Locate the cell with the specified text and output its (x, y) center coordinate. 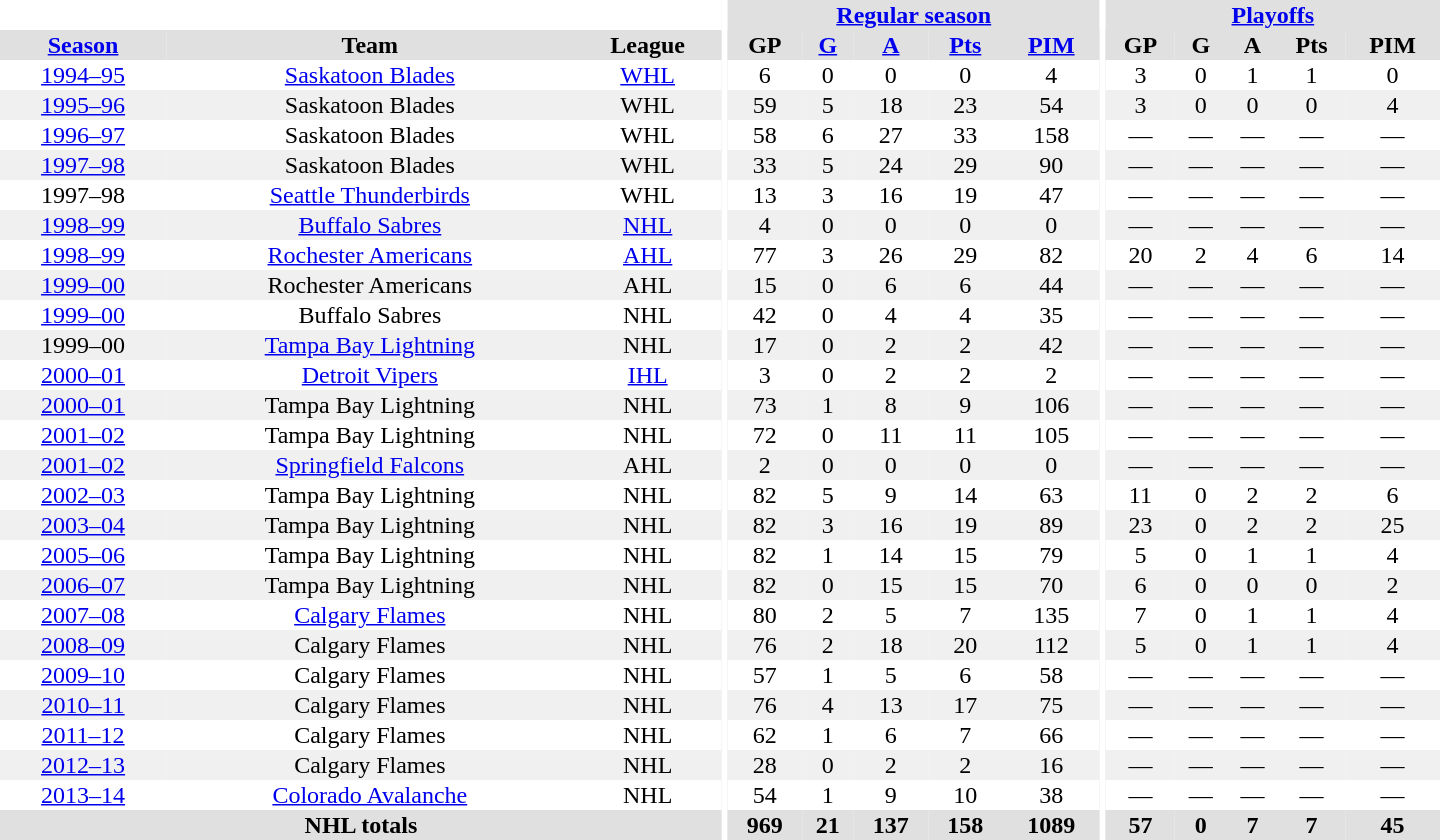
73 (765, 405)
72 (765, 435)
38 (1052, 795)
25 (1392, 525)
137 (891, 825)
1995–96 (83, 105)
26 (891, 255)
89 (1052, 525)
2006–07 (83, 585)
21 (828, 825)
Regular season (914, 15)
112 (1052, 645)
63 (1052, 495)
2002–03 (83, 495)
90 (1052, 165)
27 (891, 135)
2011–12 (83, 735)
45 (1392, 825)
28 (765, 765)
Detroit Vipers (370, 375)
Playoffs (1273, 15)
66 (1052, 735)
NHL totals (361, 825)
106 (1052, 405)
80 (765, 615)
2009–10 (83, 675)
77 (765, 255)
2012–13 (83, 765)
10 (965, 795)
135 (1052, 615)
2007–08 (83, 615)
Team (370, 45)
2013–14 (83, 795)
35 (1052, 315)
League (647, 45)
47 (1052, 195)
70 (1052, 585)
Seattle Thunderbirds (370, 195)
105 (1052, 435)
1996–97 (83, 135)
Season (83, 45)
Springfield Falcons (370, 465)
2003–04 (83, 525)
969 (765, 825)
1994–95 (83, 75)
44 (1052, 285)
8 (891, 405)
1089 (1052, 825)
62 (765, 735)
79 (1052, 555)
59 (765, 105)
75 (1052, 705)
IHL (647, 375)
2005–06 (83, 555)
24 (891, 165)
2008–09 (83, 645)
2010–11 (83, 705)
Colorado Avalanche (370, 795)
